Locate the cell with the specified text and output its [X, Y] center coordinate. 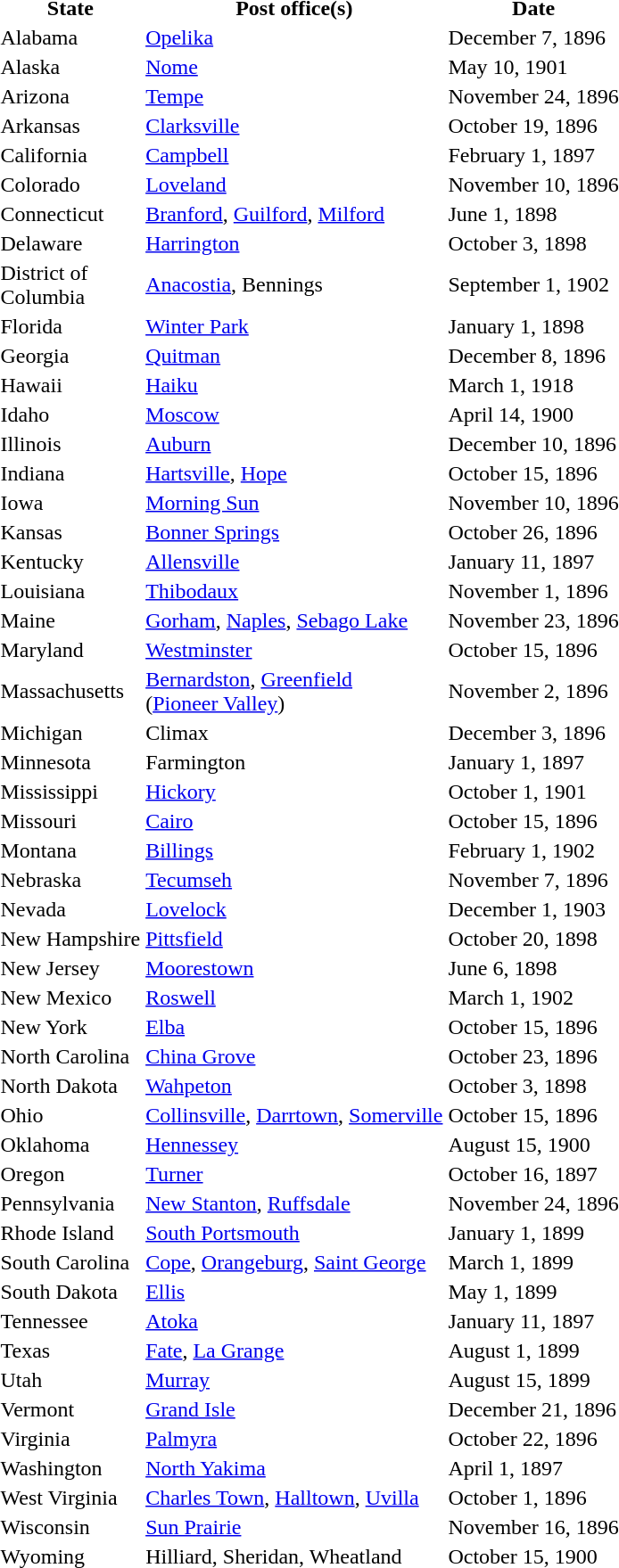
Charles Town, Halltown, Uvilla [294, 1498]
China Grove [294, 1056]
Quitman [294, 356]
Billings [294, 850]
Ellis [294, 1292]
Hennessey [294, 1145]
Hickory [294, 792]
Palmyra [294, 1439]
Opelika [294, 37]
Cope, Orangeburg, Saint George [294, 1262]
Roswell [294, 997]
Moscow [294, 415]
Bonner Springs [294, 532]
Collinsville, Darrtown, Somerville [294, 1115]
Murray [294, 1380]
Clarksville [294, 126]
Tecumseh [294, 880]
Campbell [294, 155]
Auburn [294, 444]
North Yakima [294, 1468]
Haiku [294, 385]
Climax [294, 733]
Winter Park [294, 326]
Tempe [294, 96]
Fate, La Grange [294, 1350]
Wahpeton [294, 1086]
Morning Sun [294, 503]
Pittsfield [294, 939]
Allensville [294, 562]
Gorham, Naples, Sebago Lake [294, 620]
Harrington [294, 243]
Farmington [294, 762]
Westminster [294, 650]
Cairo [294, 821]
Turner [294, 1174]
Sun Prairie [294, 1527]
Hartsville, Hope [294, 473]
Nome [294, 67]
Atoka [294, 1321]
Grand Isle [294, 1409]
Bernardston, Greenfield(Pioneer Valley) [294, 692]
New Stanton, Ruffsdale [294, 1203]
Anacostia, Bennings [294, 285]
Moorestown [294, 968]
Lovelock [294, 909]
Branford, Guilford, Milford [294, 214]
Thibodaux [294, 591]
South Portsmouth [294, 1233]
Loveland [294, 185]
Elba [294, 1027]
